Search for the cell housing the specified text and yield its [x, y] center coordinate. 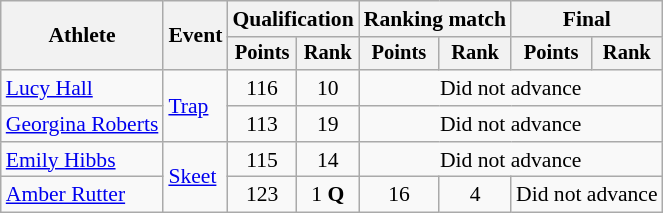
Athlete [82, 36]
Qualification [292, 19]
Final [587, 19]
19 [328, 124]
Trap [195, 106]
4 [475, 195]
Event [195, 36]
123 [262, 195]
Emily Hibbs [82, 160]
10 [328, 88]
Skeet [195, 178]
116 [262, 88]
113 [262, 124]
1 Q [328, 195]
Lucy Hall [82, 88]
Ranking match [435, 19]
Georgina Roberts [82, 124]
Amber Rutter [82, 195]
115 [262, 160]
16 [399, 195]
14 [328, 160]
